Scan for the cell matching the given text and deliver its [X, Y] coordinate at center. 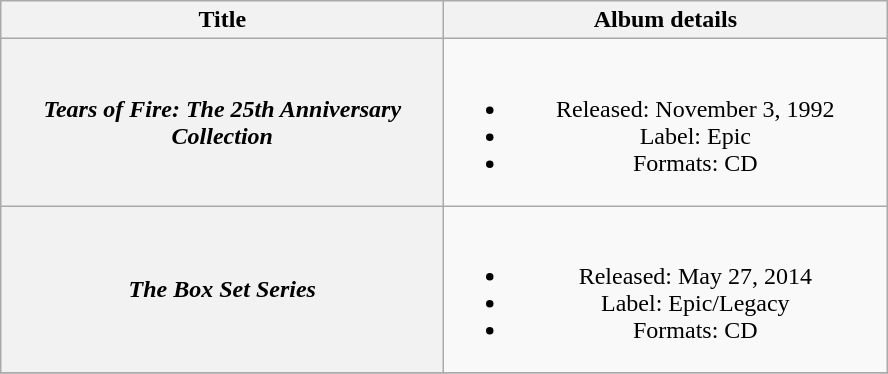
Tears of Fire: The 25th AnniversaryCollection [222, 122]
Album details [666, 20]
Released: May 27, 2014Label: Epic/LegacyFormats: CD [666, 290]
Released: November 3, 1992Label: EpicFormats: CD [666, 122]
Title [222, 20]
The Box Set Series [222, 290]
